Detect which cell encompasses the target text, then output its [X, Y] center coordinate. 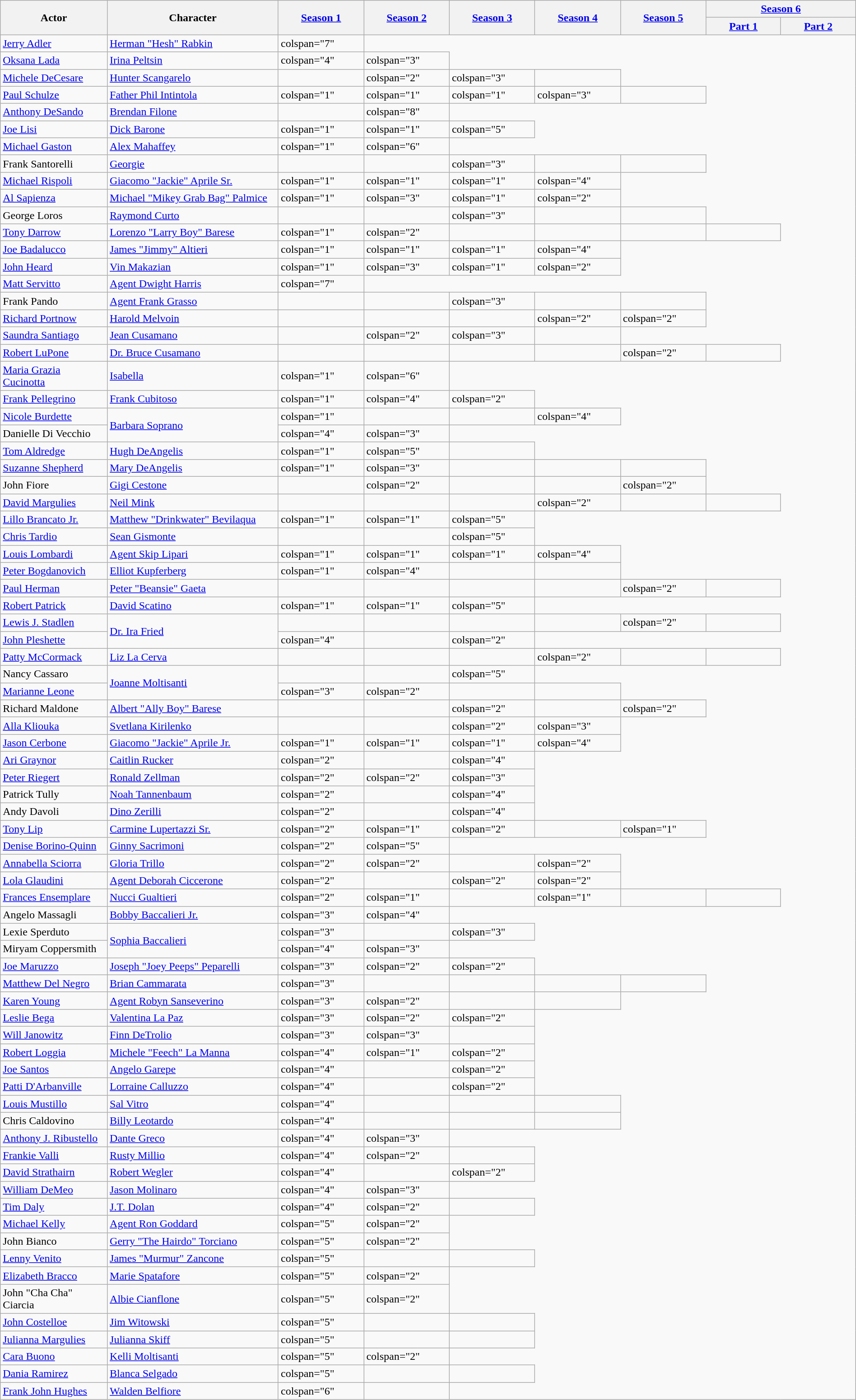
Noah Tannenbaum [193, 795]
Ari Graynor [54, 760]
Mary DeAngelis [193, 468]
Liz La Cerva [193, 657]
Lillo Brancato Jr. [54, 520]
Actor [54, 18]
David Margulies [54, 502]
Nicole Burdette [54, 416]
David Strathairn [54, 1172]
James "Murmur" Zancone [193, 1258]
Frankie Valli [54, 1155]
Agent Ron Goddard [193, 1224]
Albie Cianflone [193, 1298]
Anthony DeSando [54, 112]
Jerry Adler [54, 43]
J.T. Dolan [193, 1207]
Jason Molinaro [193, 1190]
Agent Dwight Harris [193, 284]
Danielle Di Vecchio [54, 433]
Ginny Sacrimoni [193, 846]
Character [193, 18]
Carmine Lupertazzi Sr. [193, 829]
Agent Skip Lipari [193, 554]
Dick Barone [193, 129]
Alex Mahaffey [193, 146]
Joanne Moltisanti [193, 683]
John Bianco [54, 1241]
Season 2 [406, 18]
Lola Glaudini [54, 880]
colspan="8" [406, 112]
Will Janowitz [54, 1035]
Agent Frank Grasso [193, 301]
Part 1 [744, 26]
John Fiore [54, 485]
Joseph "Joey Peeps" Peparelli [193, 966]
Robert Wegler [193, 1172]
Kelli Moltisanti [193, 1357]
Nucci Gualtieri [193, 898]
Svetlana Kirilenko [193, 726]
Herman "Hesh" Rabkin [193, 43]
Rusty Millio [193, 1155]
Robert LuPone [54, 353]
Suzanne Shepherd [54, 468]
Paul Schulze [54, 95]
Isabella [193, 376]
Gigi Cestone [193, 485]
Season 4 [578, 18]
Season 3 [492, 18]
Sal Vitro [193, 1104]
Joe Maruzzo [54, 966]
Al Sapienza [54, 198]
Saundra Santiago [54, 335]
Dino Zerilli [193, 812]
Peter "Beansie" Gaeta [193, 588]
Dr. Ira Fried [193, 631]
Michele "Feech" La Manna [193, 1052]
Michael Gaston [54, 146]
Maria Grazia Cucinotta [54, 376]
John "Cha Cha" Ciarcia [54, 1298]
Joe Lisi [54, 129]
Valentina La Paz [193, 1018]
Season 1 [321, 18]
Robert Loggia [54, 1052]
Giacomo "Jackie" Aprile Jr. [193, 743]
Frank Cubitoso [193, 399]
Vin Makazian [193, 267]
Louis Mustillo [54, 1104]
Annabella Sciorra [54, 863]
Tony Darrow [54, 233]
Tom Aldredge [54, 451]
Agent Deborah Ciccerone [193, 880]
Miryam Coppersmith [54, 949]
Karen Young [54, 1000]
John Costelloe [54, 1322]
Michael Rispoli [54, 181]
Peter Bogdanovich [54, 571]
Andy Davoli [54, 812]
Richard Maldone [54, 708]
Julianna Margulies [54, 1340]
Leslie Bega [54, 1018]
Alla Kliouka [54, 726]
Michele DeCesare [54, 78]
Season 6 [781, 9]
Patrick Tully [54, 795]
Cara Buono [54, 1357]
Walden Belfiore [193, 1391]
James "Jimmy" Altieri [193, 250]
Anthony J. Ribustello [54, 1138]
Julianna Skiff [193, 1340]
Jason Cerbone [54, 743]
Lewis J. Stadlen [54, 623]
Part 2 [818, 26]
Blanca Selgado [193, 1374]
Matt Servitto [54, 284]
Paul Herman [54, 588]
Marianne Leone [54, 691]
Barbara Soprano [193, 425]
Michael "Mikey Grab Bag" Palmice [193, 198]
Chris Caldovino [54, 1121]
William DeMeo [54, 1190]
Chris Tardio [54, 537]
Frances Ensemplare [54, 898]
Matthew Del Negro [54, 983]
Lenny Venito [54, 1258]
Caitlin Rucker [193, 760]
John Heard [54, 267]
Louis Lombardi [54, 554]
Brian Cammarata [193, 983]
Angelo Massagli [54, 915]
Albert "Ally Boy" Barese [193, 708]
Hunter Scangarelo [193, 78]
John Pleshette [54, 640]
Tim Daly [54, 1207]
Lexie Sperduto [54, 932]
Patti D'Arbanville [54, 1087]
Giacomo "Jackie" Aprile Sr. [193, 181]
Bobby Baccalieri Jr. [193, 915]
Jean Cusamano [193, 335]
Michael Kelly [54, 1224]
Patty McCormack [54, 657]
Season 5 [663, 18]
Nancy Cassaro [54, 674]
Lorraine Calluzzo [193, 1087]
Frank Pellegrino [54, 399]
Jim Witowski [193, 1322]
Gloria Trillo [193, 863]
Hugh DeAngelis [193, 451]
Ronald Zellman [193, 777]
Dania Ramirez [54, 1374]
Robert Patrick [54, 605]
Dr. Bruce Cusamano [193, 353]
Neil Mink [193, 502]
Angelo Garepe [193, 1070]
Oksana Lada [54, 60]
Father Phil Intintola [193, 95]
Dante Greco [193, 1138]
Richard Portnow [54, 318]
Lorenzo "Larry Boy" Barese [193, 233]
Harold Melvoin [193, 318]
Brendan Filone [193, 112]
Agent Robyn Sanseverino [193, 1000]
Irina Peltsin [193, 60]
Georgie [193, 163]
Marie Spatafore [193, 1275]
Sean Gismonte [193, 537]
Matthew "Drinkwater" Bevilaqua [193, 520]
George Loros [54, 215]
Frank Pando [54, 301]
Raymond Curto [193, 215]
Joe Santos [54, 1070]
Sophia Baccalieri [193, 940]
Gerry "The Hairdo" Torciano [193, 1241]
Finn DeTrolio [193, 1035]
David Scatino [193, 605]
Peter Riegert [54, 777]
Tony Lip [54, 829]
Frank John Hughes [54, 1391]
Elizabeth Bracco [54, 1275]
Denise Borino-Quinn [54, 846]
Elliot Kupferberg [193, 571]
Joe Badalucco [54, 250]
Frank Santorelli [54, 163]
Billy Leotardo [193, 1121]
